Extract the (X, Y) coordinate from the center of the cell holding the provided text.  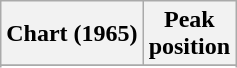
Chart (1965) (72, 34)
Peak position (189, 34)
